For the text-containing cell, return its midpoint in [X, Y] coordinate format. 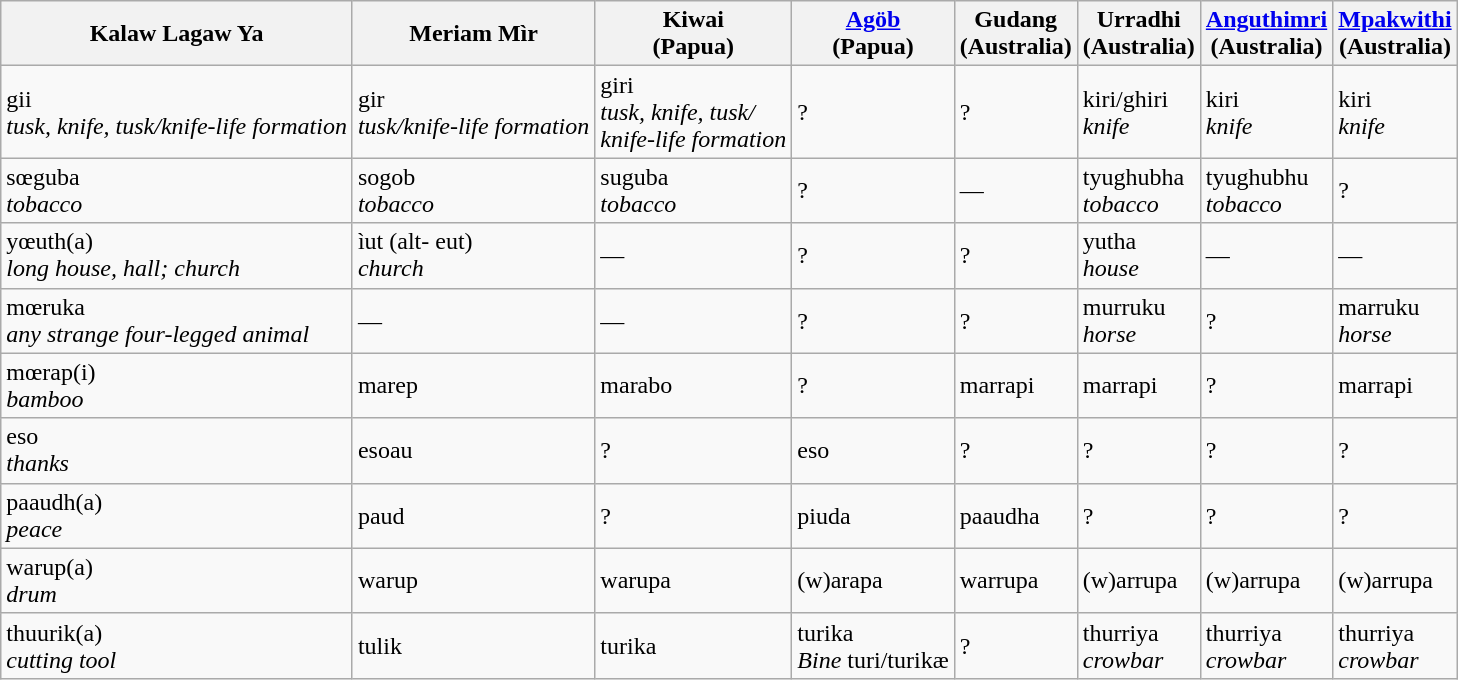
mœruka any strange four-legged animal [177, 320]
ìut (alt- eut) church [473, 256]
tyughubhu tobacco [1266, 190]
Kiwai (Papua) [694, 34]
suguba tobacco [694, 190]
warup(a) drum [177, 580]
piuda [873, 516]
mœrap(i) bamboo [177, 386]
(w)arapa [873, 580]
paaudha [1016, 516]
sœguba tobacco [177, 190]
turika Bine turi/turikæ [873, 646]
marep [473, 386]
tulik [473, 646]
giri tusk, knife, tusk/knife-life formation [694, 112]
Urradhi (Australia) [1138, 34]
yutha house [1138, 256]
Anguthimri (Australia) [1266, 34]
Mpakwithi (Australia) [1395, 34]
murruku horse [1138, 320]
yœuth(a) long house, hall; church [177, 256]
Meriam Mìr [473, 34]
gir tusk/knife-life formation [473, 112]
marabo [694, 386]
warup [473, 580]
eso [873, 450]
Agöb (Papua) [873, 34]
sogob tobacco [473, 190]
turika [694, 646]
kiri/ghiri knife [1138, 112]
warrupa [1016, 580]
paaudh(a) peace [177, 516]
marruku horse [1395, 320]
gii tusk, knife, tusk/knife-life formation [177, 112]
tyughubha tobacco [1138, 190]
eso thanks [177, 450]
esoau [473, 450]
thuurik(a) cutting tool [177, 646]
paud [473, 516]
Kalaw Lagaw Ya [177, 34]
warupa [694, 580]
Gudang (Australia) [1016, 34]
